Extract the (x, y) coordinate from the center of the cell holding the provided text.  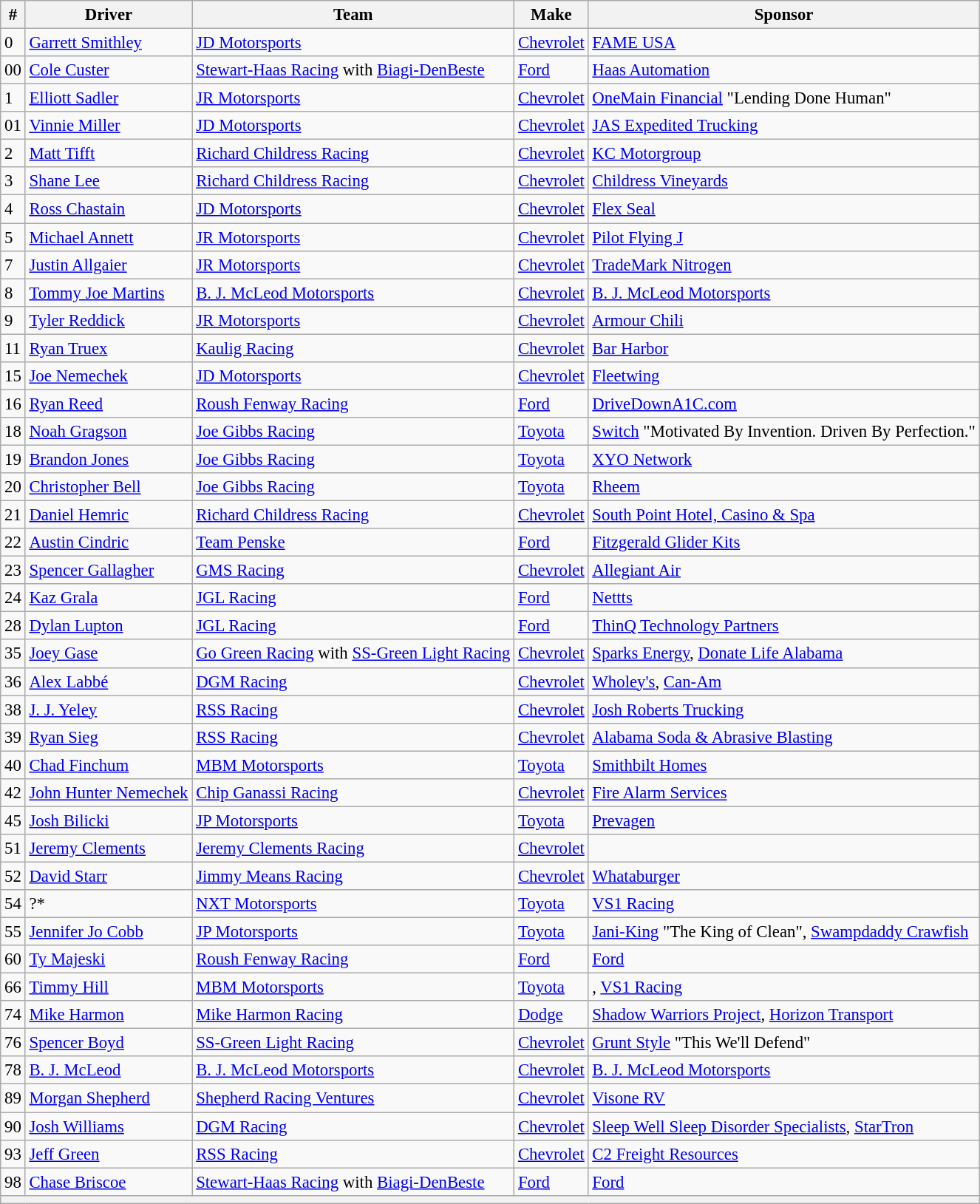
Matt Tifft (109, 154)
52 (13, 876)
55 (13, 932)
Ryan Sieg (109, 737)
Timmy Hill (109, 987)
Mike Harmon Racing (353, 1015)
JAS Expedited Trucking (783, 126)
Josh Bilicki (109, 820)
45 (13, 820)
Noah Gragson (109, 432)
Ryan Reed (109, 404)
Justin Allgaier (109, 265)
?* (109, 904)
XYO Network (783, 459)
J. J. Yeley (109, 710)
Elliott Sadler (109, 98)
Joey Gase (109, 654)
Spencer Gallagher (109, 571)
Michael Annett (109, 237)
51 (13, 848)
SS-Green Light Racing (353, 1043)
Flex Seal (783, 209)
5 (13, 237)
C2 Freight Resources (783, 1154)
15 (13, 376)
98 (13, 1182)
Go Green Racing with SS-Green Light Racing (353, 654)
76 (13, 1043)
Alex Labbé (109, 681)
8 (13, 293)
Shepherd Racing Ventures (353, 1098)
Prevagen (783, 820)
66 (13, 987)
39 (13, 737)
Team Penske (353, 543)
74 (13, 1015)
Daniel Hemric (109, 515)
Nettts (783, 598)
Haas Automation (783, 70)
Spencer Boyd (109, 1043)
, VS1 Racing (783, 987)
Brandon Jones (109, 459)
Alabama Soda & Abrasive Blasting (783, 737)
23 (13, 571)
7 (13, 265)
4 (13, 209)
22 (13, 543)
Make (551, 15)
Christopher Bell (109, 487)
90 (13, 1126)
Josh Roberts Trucking (783, 710)
TradeMark Nitrogen (783, 265)
Ty Majeski (109, 959)
Fitzgerald Glider Kits (783, 543)
NXT Motorsports (353, 904)
16 (13, 404)
78 (13, 1071)
Dodge (551, 1015)
Armour Chili (783, 320)
24 (13, 598)
19 (13, 459)
Childress Vineyards (783, 181)
Josh Williams (109, 1126)
Cole Custer (109, 70)
Tyler Reddick (109, 320)
Jani-King "The King of Clean", Swampdaddy Crawfish (783, 932)
Ryan Truex (109, 348)
Smithbilt Homes (783, 765)
# (13, 15)
B. J. McLeod (109, 1071)
Allegiant Air (783, 571)
DriveDownA1C.com (783, 404)
9 (13, 320)
35 (13, 654)
Team (353, 15)
01 (13, 126)
18 (13, 432)
Chip Ganassi Racing (353, 793)
Wholey's, Can-Am (783, 681)
Jeremy Clements (109, 848)
Mike Harmon (109, 1015)
GMS Racing (353, 571)
Dylan Lupton (109, 626)
20 (13, 487)
Garrett Smithley (109, 43)
Fire Alarm Services (783, 793)
Jeff Green (109, 1154)
Jennifer Jo Cobb (109, 932)
Visone RV (783, 1098)
Sparks Energy, Donate Life Alabama (783, 654)
South Point Hotel, Casino & Spa (783, 515)
60 (13, 959)
Kaz Grala (109, 598)
Jimmy Means Racing (353, 876)
Sleep Well Sleep Disorder Specialists, StarTron (783, 1126)
Austin Cindric (109, 543)
42 (13, 793)
2 (13, 154)
1 (13, 98)
11 (13, 348)
28 (13, 626)
Vinnie Miller (109, 126)
David Starr (109, 876)
Chad Finchum (109, 765)
89 (13, 1098)
Rheem (783, 487)
3 (13, 181)
Chase Briscoe (109, 1182)
Jeremy Clements Racing (353, 848)
36 (13, 681)
Ross Chastain (109, 209)
0 (13, 43)
OneMain Financial "Lending Done Human" (783, 98)
Driver (109, 15)
00 (13, 70)
Pilot Flying J (783, 237)
ThinQ Technology Partners (783, 626)
Bar Harbor (783, 348)
Shadow Warriors Project, Horizon Transport (783, 1015)
Sponsor (783, 15)
Grunt Style "This We'll Defend" (783, 1043)
Switch "Motivated By Invention. Driven By Perfection." (783, 432)
Shane Lee (109, 181)
Kaulig Racing (353, 348)
54 (13, 904)
KC Motorgroup (783, 154)
93 (13, 1154)
21 (13, 515)
John Hunter Nemechek (109, 793)
VS1 Racing (783, 904)
Joe Nemechek (109, 376)
Tommy Joe Martins (109, 293)
Morgan Shepherd (109, 1098)
40 (13, 765)
38 (13, 710)
FAME USA (783, 43)
Whataburger (783, 876)
Fleetwing (783, 376)
